Return the (X, Y) coordinate for the center point of the cell that contains the specified text.  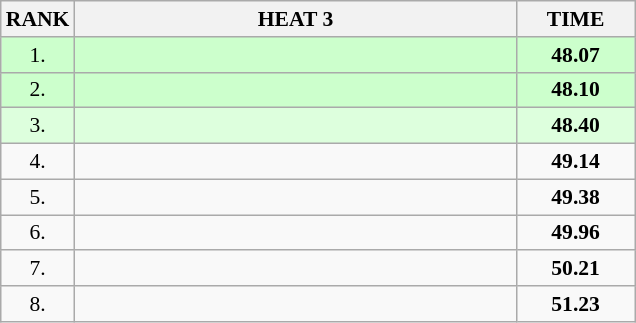
4. (38, 162)
49.96 (576, 233)
48.40 (576, 126)
49.14 (576, 162)
8. (38, 304)
RANK (38, 19)
48.07 (576, 55)
50.21 (576, 269)
51.23 (576, 304)
49.38 (576, 197)
7. (38, 269)
2. (38, 90)
3. (38, 126)
48.10 (576, 90)
1. (38, 55)
HEAT 3 (295, 19)
6. (38, 233)
5. (38, 197)
TIME (576, 19)
